Output the [x, y] coordinate of the center of the cell containing the given text.  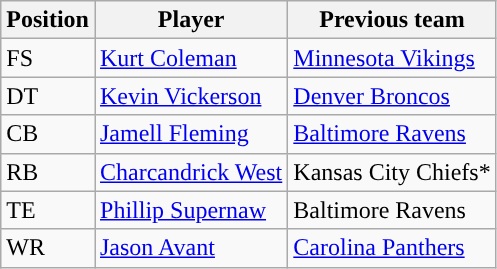
RB [48, 172]
Carolina Panthers [392, 248]
Minnesota Vikings [392, 58]
TE [48, 210]
CB [48, 134]
DT [48, 96]
Jamell Fleming [190, 134]
Player [190, 20]
Position [48, 20]
Kansas City Chiefs* [392, 172]
Kurt Coleman [190, 58]
Denver Broncos [392, 96]
Previous team [392, 20]
FS [48, 58]
Phillip Supernaw [190, 210]
WR [48, 248]
Kevin Vickerson [190, 96]
Jason Avant [190, 248]
Charcandrick West [190, 172]
